Output the (X, Y) coordinate of the center of the cell containing the given text.  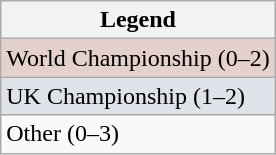
UK Championship (1–2) (138, 96)
Legend (138, 20)
World Championship (0–2) (138, 58)
Other (0–3) (138, 134)
